Locate the cell with the specified text and output its [x, y] center coordinate. 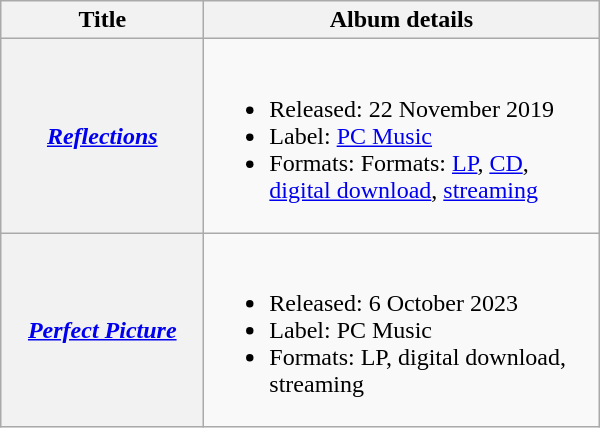
Released: 6 October 2023Label: PC MusicFormats: LP, digital download, streaming [402, 330]
Title [102, 20]
Released: 22 November 2019Label: PC MusicFormats: Formats: LP, CD, digital download, streaming [402, 136]
Album details [402, 20]
Reflections [102, 136]
Perfect Picture [102, 330]
